Detect which cell encompasses the target text, then output its [x, y] center coordinate. 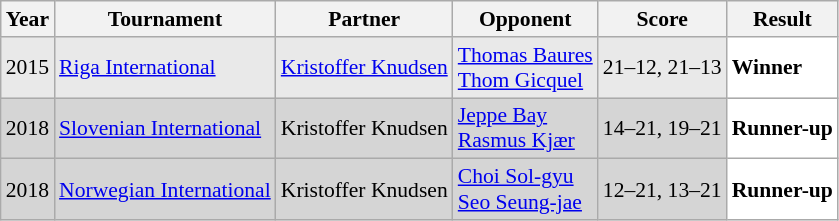
Choi Sol-gyu Seo Seung-jae [526, 190]
14–21, 19–21 [662, 128]
2015 [28, 68]
21–12, 21–13 [662, 68]
Riga International [165, 68]
Opponent [526, 19]
Thomas Baures Thom Gicquel [526, 68]
Norwegian International [165, 190]
Tournament [165, 19]
Slovenian International [165, 128]
Score [662, 19]
12–21, 13–21 [662, 190]
Result [782, 19]
Partner [364, 19]
Year [28, 19]
Winner [782, 68]
Jeppe Bay Rasmus Kjær [526, 128]
